Locate the cell with the specified text and output its (x, y) center coordinate. 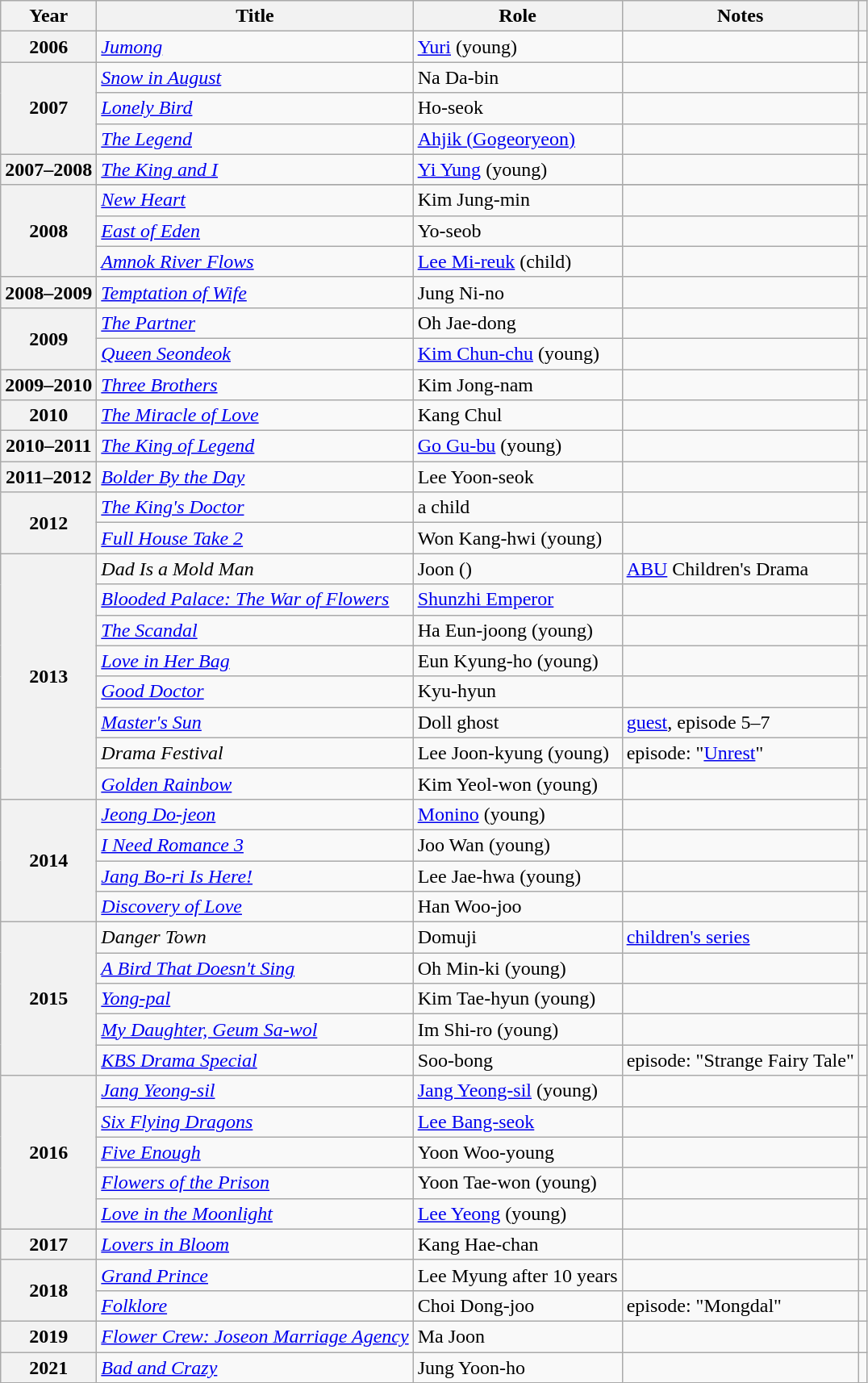
Im Shi-ro (young) (518, 1030)
Title (255, 16)
episode: "Mongdal" (741, 1306)
East of Eden (255, 231)
Drama Festival (255, 753)
2009 (48, 338)
Kyu-hyun (518, 691)
Dad Is a Mold Man (255, 569)
Danger Town (255, 938)
Kim Tae-hyun (young) (518, 999)
Domuji (518, 938)
Blooded Palace: The War of Flowers (255, 600)
The Partner (255, 323)
New Heart (255, 200)
Jumong (255, 47)
Oh Jae-dong (518, 323)
Six Flying Dragons (255, 1122)
Lee Mi-reuk (child) (518, 261)
Amnok River Flows (255, 261)
A Bird That Doesn't Sing (255, 968)
The Legend (255, 139)
Notes (741, 16)
Yi Yung (young) (518, 169)
2008 (48, 231)
Na Da-bin (518, 77)
Go Gu-bu (young) (518, 446)
Joo Wan (young) (518, 845)
2014 (48, 860)
Choi Dong-joo (518, 1306)
2012 (48, 523)
2010 (48, 416)
2011–2012 (48, 477)
Doll ghost (518, 722)
Queen Seondeok (255, 353)
KBS Drama Special (255, 1060)
episode: "Unrest" (741, 753)
Kim Yeol-won (young) (518, 783)
Full House Take 2 (255, 538)
Folklore (255, 1306)
Grand Prince (255, 1275)
Oh Min-ki (young) (518, 968)
Snow in August (255, 77)
2009–2010 (48, 385)
2016 (48, 1152)
Yong-pal (255, 999)
My Daughter, Geum Sa-wol (255, 1030)
Joon () (518, 569)
I Need Romance 3 (255, 845)
Flowers of the Prison (255, 1183)
Yuri (young) (518, 47)
Han Woo-joo (518, 907)
Lovers in Bloom (255, 1244)
Lee Joon-kyung (young) (518, 753)
2017 (48, 1244)
Year (48, 16)
Lee Yoon-seok (518, 477)
2015 (48, 999)
The King's Doctor (255, 508)
Lee Bang-seok (518, 1122)
Ho-seok (518, 108)
Five Enough (255, 1152)
The King of Legend (255, 446)
2021 (48, 1368)
The Scandal (255, 630)
Eun Kyung-ho (young) (518, 661)
Role (518, 16)
Lonely Bird (255, 108)
a child (518, 508)
2008–2009 (48, 292)
Jeong Do-jeon (255, 814)
Kang Chul (518, 416)
Lee Myung after 10 years (518, 1275)
Jang Yeong-sil (255, 1091)
children's series (741, 938)
Discovery of Love (255, 907)
Yoon Woo-young (518, 1152)
Kim Jung-min (518, 200)
The King and I (255, 169)
Kim Jong-nam (518, 385)
Lee Jae-hwa (young) (518, 875)
Won Kang-hwi (young) (518, 538)
Yoon Tae-won (young) (518, 1183)
Ahjik (Gogeoryeon) (518, 139)
Good Doctor (255, 691)
Jang Bo-ri Is Here! (255, 875)
2006 (48, 47)
Flower Crew: Joseon Marriage Agency (255, 1336)
2019 (48, 1336)
Lee Yeong (young) (518, 1214)
guest, episode 5–7 (741, 722)
Jung Ni-no (518, 292)
2010–2011 (48, 446)
Soo-bong (518, 1060)
Bolder By the Day (255, 477)
2018 (48, 1290)
Bad and Crazy (255, 1368)
Jang Yeong-sil (young) (518, 1091)
2013 (48, 676)
ABU Children's Drama (741, 569)
Three Brothers (255, 385)
Love in Her Bag (255, 661)
Monino (young) (518, 814)
Love in the Moonlight (255, 1214)
Yo-seob (518, 231)
Kang Hae-chan (518, 1244)
Kim Chun-chu (young) (518, 353)
The Miracle of Love (255, 416)
2007 (48, 108)
Master's Sun (255, 722)
Shunzhi Emperor (518, 600)
episode: "Strange Fairy Tale" (741, 1060)
Ma Joon (518, 1336)
Ha Eun-joong (young) (518, 630)
2007–2008 (48, 169)
Golden Rainbow (255, 783)
Temptation of Wife (255, 292)
Jung Yoon-ho (518, 1368)
